Determine the (x, y) coordinate at the center of the cell enclosing the given text.  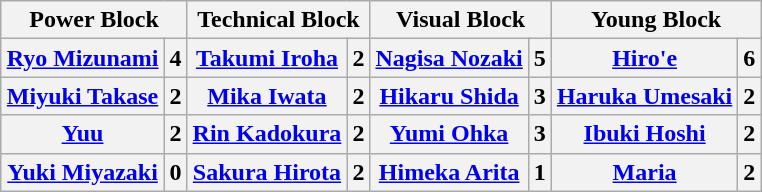
Takumi Iroha (267, 58)
Haruka Umesaki (644, 96)
Visual Block (460, 20)
Young Block (656, 20)
Sakura Hirota (267, 172)
4 (176, 58)
Maria (644, 172)
0 (176, 172)
Mika Iwata (267, 96)
Ryo Mizunami (82, 58)
Technical Block (278, 20)
Himeka Arita (449, 172)
Rin Kadokura (267, 134)
1 (540, 172)
Yuu (82, 134)
Hikaru Shida (449, 96)
Hiro'e (644, 58)
Yumi Ohka (449, 134)
Miyuki Takase (82, 96)
5 (540, 58)
Nagisa Nozaki (449, 58)
6 (750, 58)
Power Block (94, 20)
Yuki Miyazaki (82, 172)
Ibuki Hoshi (644, 134)
